Output the (x, y) coordinate of the center of the cell containing the given text.  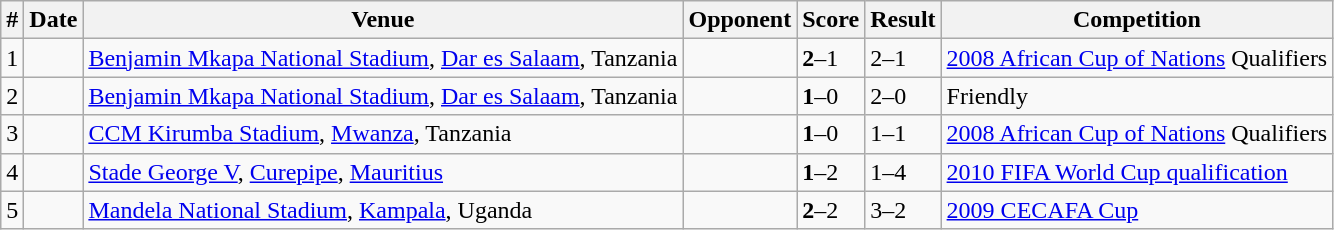
Score (831, 20)
Date (54, 20)
2010 FIFA World Cup qualification (1137, 172)
Mandela National Stadium, Kampala, Uganda (383, 210)
1–1 (903, 134)
3–2 (903, 210)
1–4 (903, 172)
1 (12, 58)
2009 CECAFA Cup (1137, 210)
Venue (383, 20)
4 (12, 172)
Stade George V, Curepipe, Mauritius (383, 172)
# (12, 20)
Competition (1137, 20)
Friendly (1137, 96)
2 (12, 96)
2–0 (903, 96)
1–2 (831, 172)
Result (903, 20)
3 (12, 134)
Opponent (740, 20)
CCM Kirumba Stadium, Mwanza, Tanzania (383, 134)
2–2 (831, 210)
5 (12, 210)
